Find where the given text appears and provide that cell's center as [x, y] coordinate. 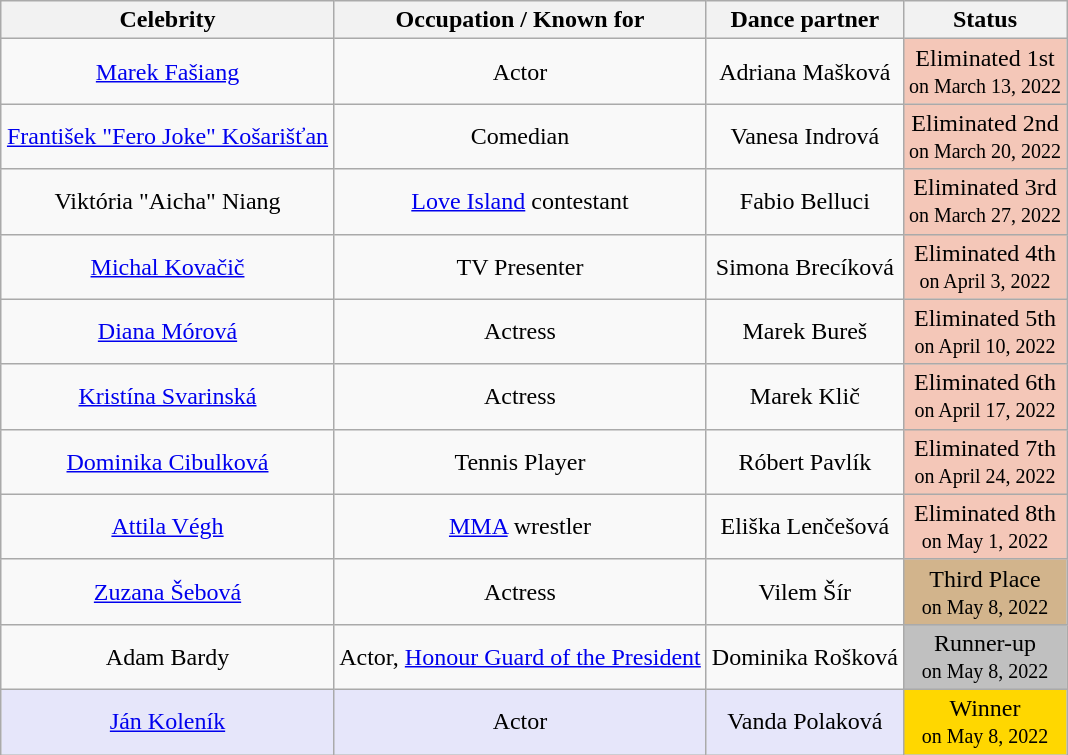
Celebrity [167, 20]
Marek Bureš [804, 332]
Attila Végh [167, 526]
Runner-upon May 8, 2022 [984, 656]
Eliška Lenčešová [804, 526]
Marek Klič [804, 396]
Marek Fašiang [167, 72]
Comedian [520, 136]
Ján Koleník [167, 722]
Eliminated 4thon April 3, 2022 [984, 266]
Dominika Cibulková [167, 462]
Vilem Šír [804, 592]
Adam Bardy [167, 656]
Zuzana Šebová [167, 592]
Eliminated 8thon May 1, 2022 [984, 526]
Diana Mórová [167, 332]
Fabio Belluci [804, 202]
Róbert Pavlík [804, 462]
Adriana Mašková [804, 72]
TV Presenter [520, 266]
Vanda Polaková [804, 722]
Eliminated 3rdon March 27, 2022 [984, 202]
Eliminated 1ston March 13, 2022 [984, 72]
Eliminated 5thon April 10, 2022 [984, 332]
Eliminated 2ndon March 20, 2022 [984, 136]
Actor, Honour Guard of the President [520, 656]
Michal Kovačič [167, 266]
Kristína Svarinská [167, 396]
Viktória "Aicha" Niang [167, 202]
Third Placeon May 8, 2022 [984, 592]
MMA wrestler [520, 526]
Dance partner [804, 20]
Winneron May 8, 2022 [984, 722]
Love Island contestant [520, 202]
Eliminated 7thon April 24, 2022 [984, 462]
Status [984, 20]
Simona Brecíková [804, 266]
Dominika Rošková [804, 656]
Vanesa Indrová [804, 136]
Eliminated 6thon April 17, 2022 [984, 396]
František "Fero Joke" Košarišťan [167, 136]
Tennis Player [520, 462]
Occupation / Known for [520, 20]
